Capture the cell that displays the provided text and extract its [x, y] central coordinate. 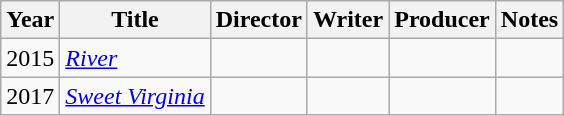
2015 [30, 58]
Writer [348, 20]
Producer [442, 20]
Sweet Virginia [135, 96]
River [135, 58]
Notes [529, 20]
Director [258, 20]
2017 [30, 96]
Title [135, 20]
Year [30, 20]
